Provide the [x, y] coordinate of the cell's center where the given text is located.  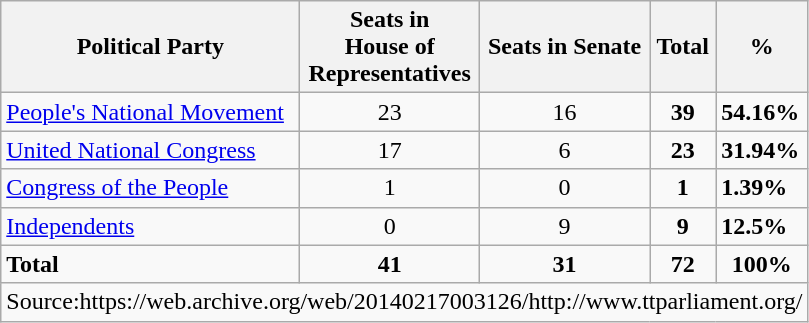
41 [390, 264]
Seats in Senate [564, 47]
39 [683, 112]
Independents [150, 226]
United National Congress [150, 150]
31 [564, 264]
31.94% [762, 150]
% [762, 47]
People's National Movement [150, 112]
Congress of the People [150, 188]
16 [564, 112]
Source:https://web.archive.org/web/20140217003126/http://www.ttparliament.org/ [404, 302]
Political Party [150, 47]
17 [390, 150]
100% [762, 264]
54.16% [762, 112]
6 [564, 150]
Seats in House of Representatives [390, 47]
12.5% [762, 226]
72 [683, 264]
1.39% [762, 188]
